For the text-containing cell, return its midpoint in (X, Y) coordinate format. 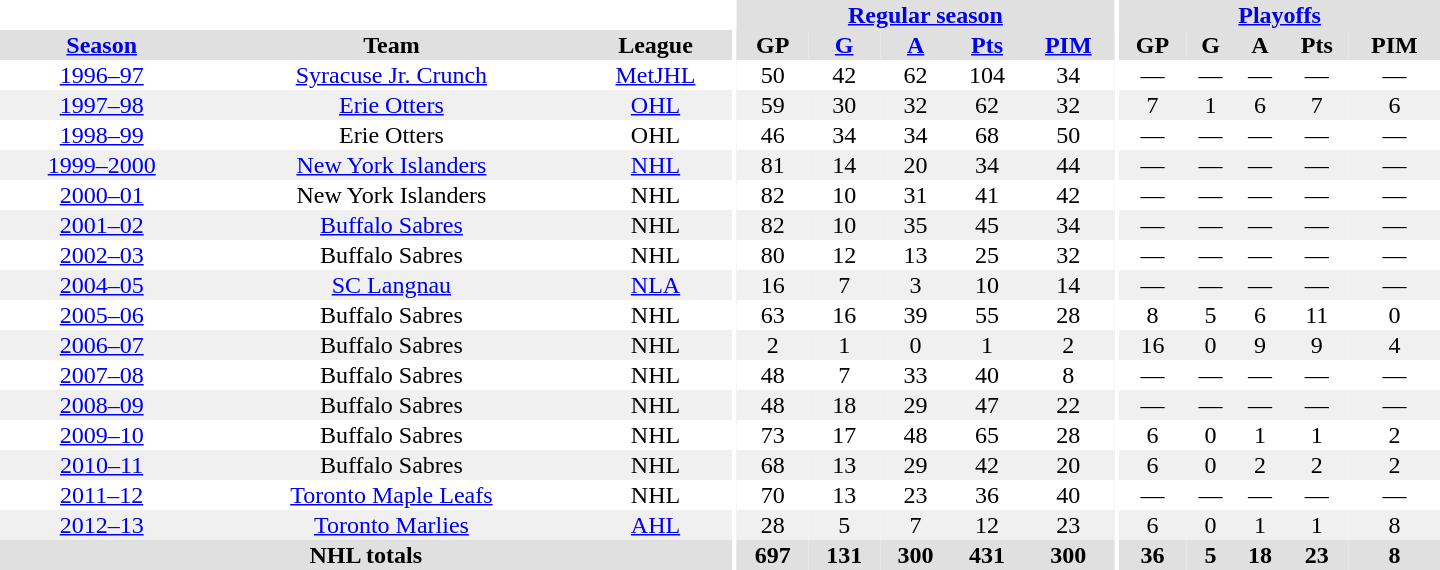
2000–01 (102, 195)
73 (772, 435)
NLA (655, 285)
31 (916, 195)
2006–07 (102, 345)
59 (772, 105)
Regular season (926, 15)
2004–05 (102, 285)
46 (772, 135)
39 (916, 315)
65 (986, 435)
80 (772, 255)
2008–09 (102, 405)
697 (772, 555)
4 (1394, 345)
SC Langnau (391, 285)
70 (772, 495)
2010–11 (102, 465)
131 (844, 555)
35 (916, 225)
81 (772, 165)
41 (986, 195)
1999–2000 (102, 165)
2005–06 (102, 315)
2001–02 (102, 225)
1997–98 (102, 105)
AHL (655, 525)
Syracuse Jr. Crunch (391, 75)
25 (986, 255)
Toronto Marlies (391, 525)
NHL totals (366, 555)
2007–08 (102, 375)
2009–10 (102, 435)
30 (844, 105)
3 (916, 285)
55 (986, 315)
1998–99 (102, 135)
Playoffs (1280, 15)
22 (1068, 405)
431 (986, 555)
63 (772, 315)
104 (986, 75)
2002–03 (102, 255)
44 (1068, 165)
2012–13 (102, 525)
Season (102, 45)
Toronto Maple Leafs (391, 495)
League (655, 45)
17 (844, 435)
MetJHL (655, 75)
45 (986, 225)
11 (1317, 315)
47 (986, 405)
1996–97 (102, 75)
2011–12 (102, 495)
33 (916, 375)
Team (391, 45)
